Extract the (x, y) coordinate from the center of the cell holding the provided text.  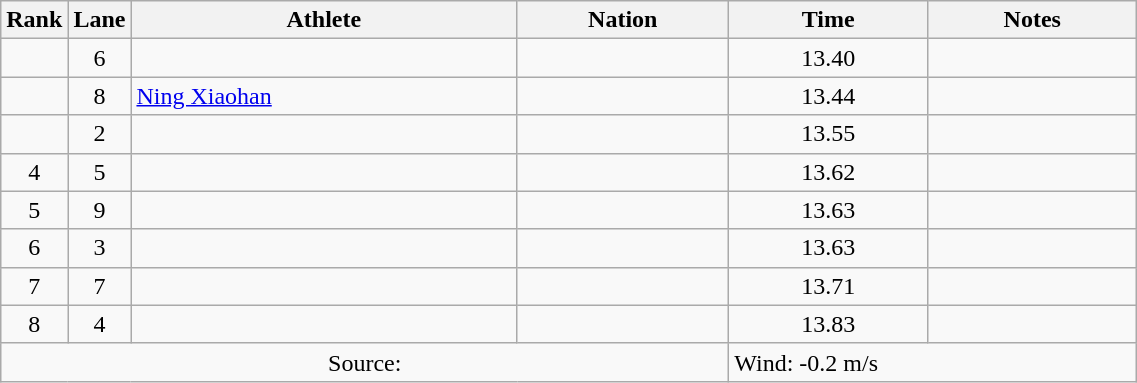
Rank (34, 20)
Lane (100, 20)
13.44 (828, 96)
Athlete (324, 20)
Notes (1032, 20)
13.62 (828, 172)
Ning Xiaohan (324, 96)
13.40 (828, 58)
9 (100, 210)
13.55 (828, 134)
Nation (623, 20)
Source: (365, 362)
Time (828, 20)
3 (100, 248)
2 (100, 134)
13.83 (828, 324)
Wind: -0.2 m/s (933, 362)
13.71 (828, 286)
